Detect which cell encompasses the target text, then output its [X, Y] center coordinate. 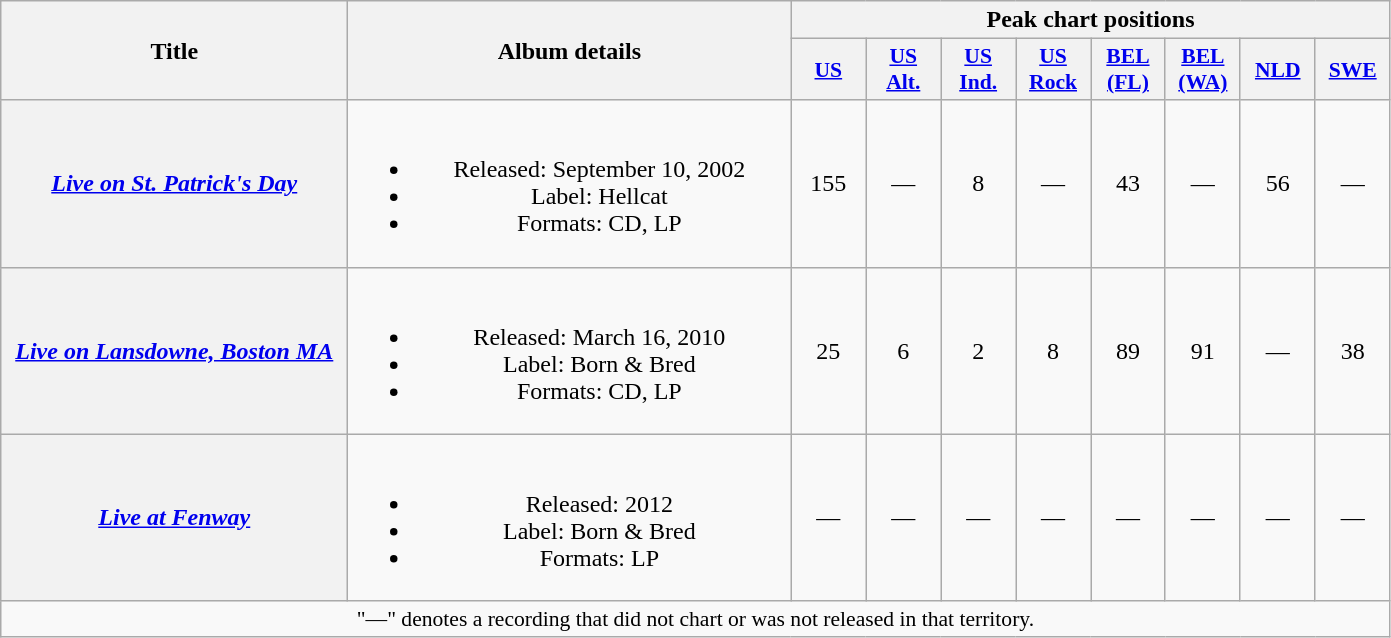
Released: 2012Label: Born & BredFormats: LP [570, 518]
155 [828, 184]
Live at Fenway [174, 518]
SWE [1352, 70]
Released: September 10, 2002Label: HellcatFormats: CD, LP [570, 184]
USInd. [978, 70]
Album details [570, 50]
56 [1278, 184]
BEL(WA) [1202, 70]
38 [1352, 350]
US [828, 70]
2 [978, 350]
6 [904, 350]
89 [1128, 350]
"—" denotes a recording that did not chart or was not released in that territory. [696, 619]
BEL(FL) [1128, 70]
91 [1202, 350]
USRock [1054, 70]
Live on St. Patrick's Day [174, 184]
Peak chart positions [1090, 20]
USAlt. [904, 70]
NLD [1278, 70]
Released: March 16, 2010Label: Born & BredFormats: CD, LP [570, 350]
43 [1128, 184]
Live on Lansdowne, Boston MA [174, 350]
25 [828, 350]
Title [174, 50]
